Search for the cell housing the specified text and yield its (x, y) center coordinate. 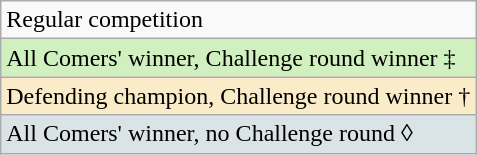
Regular competition (238, 20)
All Comers' winner, Challenge round winner ‡ (238, 58)
All Comers' winner, no Challenge round ◊ (238, 134)
Defending champion, Challenge round winner † (238, 96)
